Locate the cell with the specified text and output its [x, y] center coordinate. 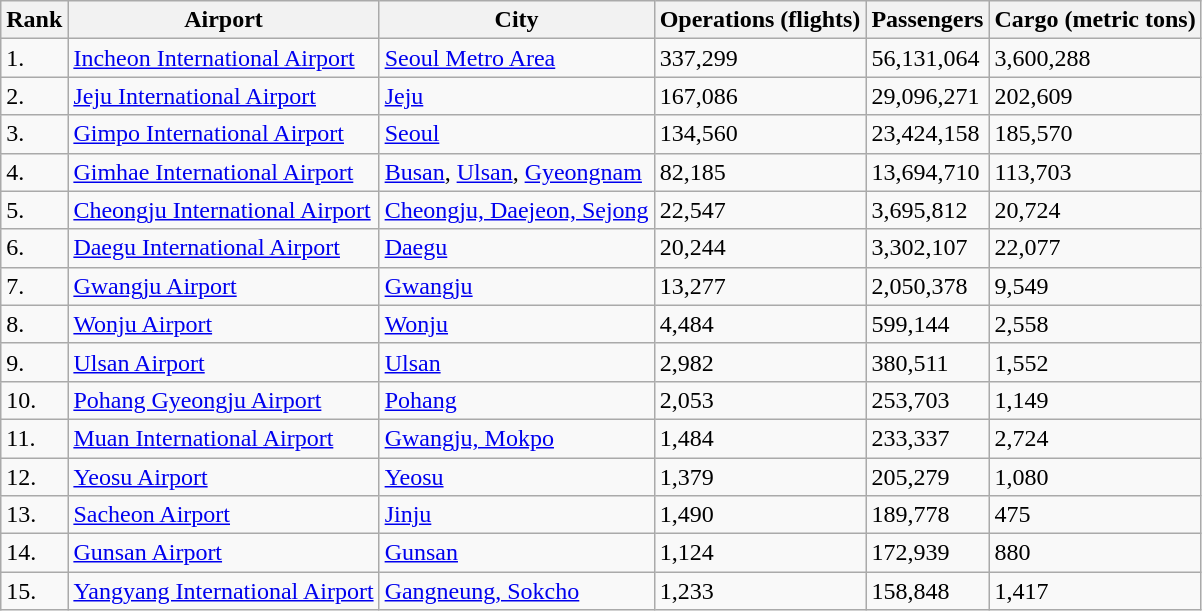
Gimhae International Airport [224, 172]
3,695,812 [928, 210]
253,703 [928, 400]
29,096,271 [928, 96]
1,233 [760, 591]
158,848 [928, 591]
6. [34, 248]
7. [34, 286]
599,144 [928, 324]
1. [34, 58]
15. [34, 591]
Gwangju [516, 286]
4,484 [760, 324]
Gangneung, Sokcho [516, 591]
380,511 [928, 362]
14. [34, 553]
Seoul Metro Area [516, 58]
13,694,710 [928, 172]
Yangyang International Airport [224, 591]
Gunsan [516, 553]
Wonju Airport [224, 324]
20,244 [760, 248]
8. [34, 324]
12. [34, 477]
205,279 [928, 477]
185,570 [1095, 134]
475 [1095, 515]
2,982 [760, 362]
3. [34, 134]
1,552 [1095, 362]
202,609 [1095, 96]
1,490 [760, 515]
Wonju [516, 324]
167,086 [760, 96]
20,724 [1095, 210]
Yeosu [516, 477]
Ulsan Airport [224, 362]
22,547 [760, 210]
1,379 [760, 477]
1,417 [1095, 591]
1,124 [760, 553]
Gwangju Airport [224, 286]
Operations (flights) [760, 20]
Jeju [516, 96]
Jeju International Airport [224, 96]
Gwangju, Mokpo [516, 438]
113,703 [1095, 172]
2,053 [760, 400]
Jinju [516, 515]
9. [34, 362]
Gunsan Airport [224, 553]
Muan International Airport [224, 438]
11. [34, 438]
Gimpo International Airport [224, 134]
3,302,107 [928, 248]
5. [34, 210]
337,299 [760, 58]
Cargo (metric tons) [1095, 20]
172,939 [928, 553]
82,185 [760, 172]
23,424,158 [928, 134]
9,549 [1095, 286]
Seoul [516, 134]
22,077 [1095, 248]
Pohang Gyeongju Airport [224, 400]
Cheongju, Daejeon, Sejong [516, 210]
189,778 [928, 515]
Daegu International Airport [224, 248]
13. [34, 515]
Incheon International Airport [224, 58]
1,080 [1095, 477]
2,050,378 [928, 286]
Airport [224, 20]
10. [34, 400]
Pohang [516, 400]
2,724 [1095, 438]
Yeosu Airport [224, 477]
3,600,288 [1095, 58]
Ulsan [516, 362]
13,277 [760, 286]
4. [34, 172]
1,149 [1095, 400]
1,484 [760, 438]
880 [1095, 553]
Sacheon Airport [224, 515]
56,131,064 [928, 58]
Passengers [928, 20]
Cheongju International Airport [224, 210]
Rank [34, 20]
233,337 [928, 438]
Busan, Ulsan, Gyeongnam [516, 172]
134,560 [760, 134]
2. [34, 96]
Daegu [516, 248]
City [516, 20]
2,558 [1095, 324]
